From the cell containing the given text, extract its center point as (x, y) coordinate. 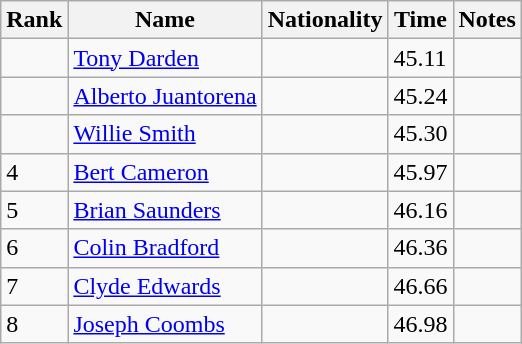
45.30 (420, 134)
45.11 (420, 58)
Rank (34, 20)
45.24 (420, 96)
Bert Cameron (165, 172)
6 (34, 248)
Tony Darden (165, 58)
Clyde Edwards (165, 286)
4 (34, 172)
Nationality (325, 20)
Name (165, 20)
46.36 (420, 248)
Alberto Juantorena (165, 96)
Colin Bradford (165, 248)
46.16 (420, 210)
Notes (487, 20)
45.97 (420, 172)
5 (34, 210)
46.98 (420, 324)
Time (420, 20)
Willie Smith (165, 134)
7 (34, 286)
8 (34, 324)
Joseph Coombs (165, 324)
46.66 (420, 286)
Brian Saunders (165, 210)
